Output the (x, y) coordinate of the center of the cell containing the given text.  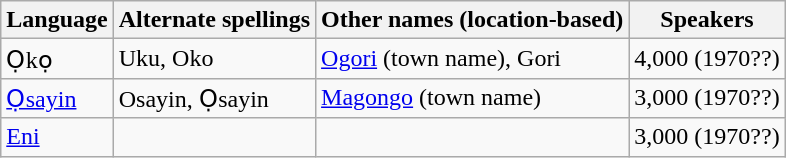
Ọsayin (57, 98)
Eni (57, 137)
Other names (location-based) (472, 20)
Speakers (707, 20)
Ogori (town name), Gori (472, 59)
Language (57, 20)
Alternate spellings (214, 20)
4,000 (1970??) (707, 59)
Ọkọ (57, 59)
Osayin, Ọsayin (214, 98)
Uku, Oko (214, 59)
Magongo (town name) (472, 98)
